Capture the cell that displays the provided text and extract its (X, Y) central coordinate. 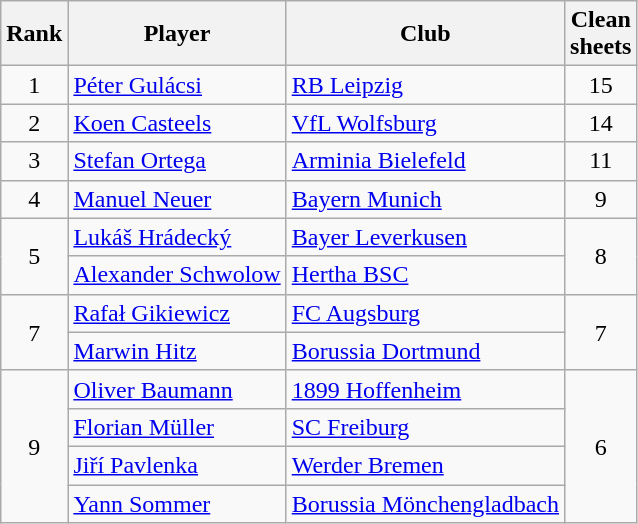
Arminia Bielefeld (425, 161)
Alexander Schwolow (177, 275)
Yann Sommer (177, 503)
5 (34, 256)
2 (34, 123)
Lukáš Hrádecký (177, 237)
Rank (34, 34)
4 (34, 199)
Bayer Leverkusen (425, 237)
11 (601, 161)
Jiří Pavlenka (177, 465)
Marwin Hitz (177, 351)
VfL Wolfsburg (425, 123)
Péter Gulácsi (177, 85)
Borussia Dortmund (425, 351)
6 (601, 446)
FC Augsburg (425, 313)
3 (34, 161)
Koen Casteels (177, 123)
SC Freiburg (425, 427)
Hertha BSC (425, 275)
Florian Müller (177, 427)
Rafał Gikiewicz (177, 313)
15 (601, 85)
Manuel Neuer (177, 199)
1 (34, 85)
Stefan Ortega (177, 161)
Borussia Mönchengladbach (425, 503)
Cleansheets (601, 34)
Club (425, 34)
Bayern Munich (425, 199)
RB Leipzig (425, 85)
14 (601, 123)
Werder Bremen (425, 465)
1899 Hoffenheim (425, 389)
Player (177, 34)
8 (601, 256)
Oliver Baumann (177, 389)
